Pinpoint the cell where the given text exists, returning its [X, Y] midpoint coordinate. 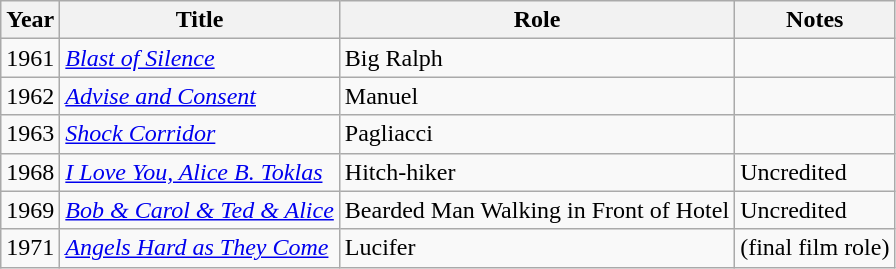
Pagliacci [536, 134]
Big Ralph [536, 58]
1962 [30, 96]
Bearded Man Walking in Front of Hotel [536, 210]
Title [200, 20]
Role [536, 20]
Shock Corridor [200, 134]
I Love You, Alice B. Toklas [200, 172]
Lucifer [536, 248]
Hitch-hiker [536, 172]
Bob & Carol & Ted & Alice [200, 210]
Notes [815, 20]
(final film role) [815, 248]
Angels Hard as They Come [200, 248]
1971 [30, 248]
1963 [30, 134]
1969 [30, 210]
1961 [30, 58]
Year [30, 20]
1968 [30, 172]
Blast of Silence [200, 58]
Advise and Consent [200, 96]
Manuel [536, 96]
